Return (X, Y) of the center of cell containing provided text 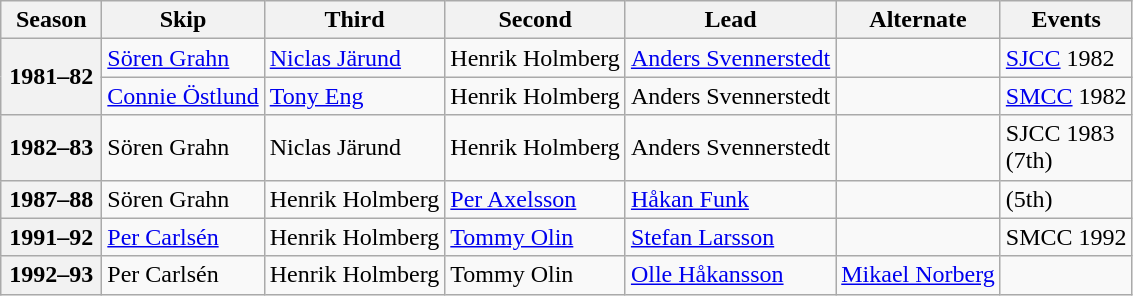
Olle Håkansson (730, 275)
Second (536, 20)
Tony Eng (354, 96)
Alternate (918, 20)
Håkan Funk (730, 199)
Skip (183, 20)
Season (52, 20)
1992–93 (52, 275)
Per Axelsson (536, 199)
Mikael Norberg (918, 275)
1987–88 (52, 199)
SMCC 1982 (1066, 96)
Lead (730, 20)
SJCC 1983 (7th) (1066, 148)
Connie Östlund (183, 96)
SJCC 1982 (1066, 58)
(5th) (1066, 199)
Events (1066, 20)
1982–83 (52, 148)
SMCC 1992 (1066, 237)
Stefan Larsson (730, 237)
1981–82 (52, 77)
1991–92 (52, 237)
Third (354, 20)
